Scan for the cell matching the given text and deliver its (X, Y) coordinate at center. 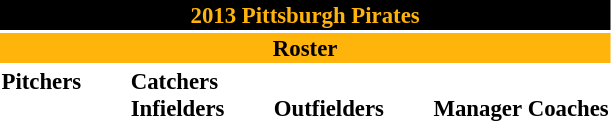
2013 Pittsburgh Pirates (305, 15)
Roster (305, 48)
